Provide the [x, y] coordinate of the cell's center where the given text is located.  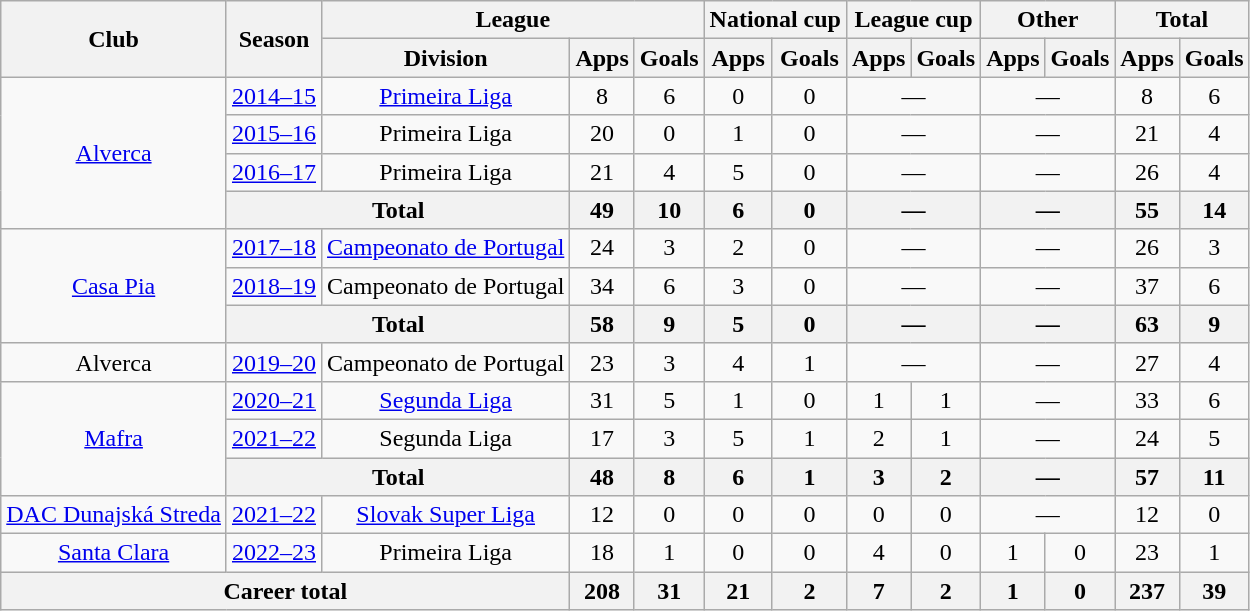
2017–18 [274, 248]
League [514, 20]
2014–15 [274, 96]
2020–21 [274, 400]
14 [1214, 210]
2019–20 [274, 362]
11 [1214, 477]
20 [602, 134]
55 [1147, 210]
27 [1147, 362]
49 [602, 210]
18 [602, 553]
Slovak Super Liga [446, 515]
National cup [775, 20]
7 [878, 591]
57 [1147, 477]
Other [1048, 20]
2022–23 [274, 553]
Division [446, 58]
39 [1214, 591]
Santa Clara [114, 553]
2016–17 [274, 172]
237 [1147, 591]
Club [114, 39]
58 [602, 324]
DAC Dunajská Streda [114, 515]
17 [602, 438]
33 [1147, 400]
2015–16 [274, 134]
Season [274, 39]
63 [1147, 324]
2018–19 [274, 286]
Mafra [114, 438]
League cup [913, 20]
10 [669, 210]
34 [602, 286]
Career total [286, 591]
Casa Pia [114, 286]
48 [602, 477]
208 [602, 591]
37 [1147, 286]
